Determine the (X, Y) coordinate at the center of the cell enclosing the given text.  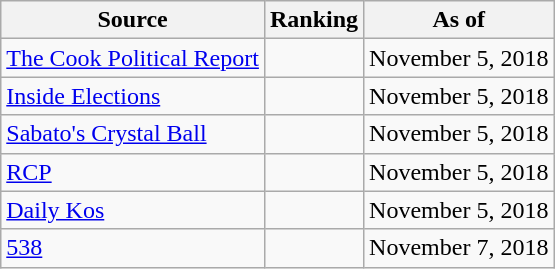
November 7, 2018 (459, 248)
The Cook Political Report (133, 58)
Inside Elections (133, 96)
538 (133, 248)
Sabato's Crystal Ball (133, 134)
As of (459, 20)
Daily Kos (133, 210)
Source (133, 20)
Ranking (314, 20)
RCP (133, 172)
